Locate the cell with the specified text and output its [X, Y] center coordinate. 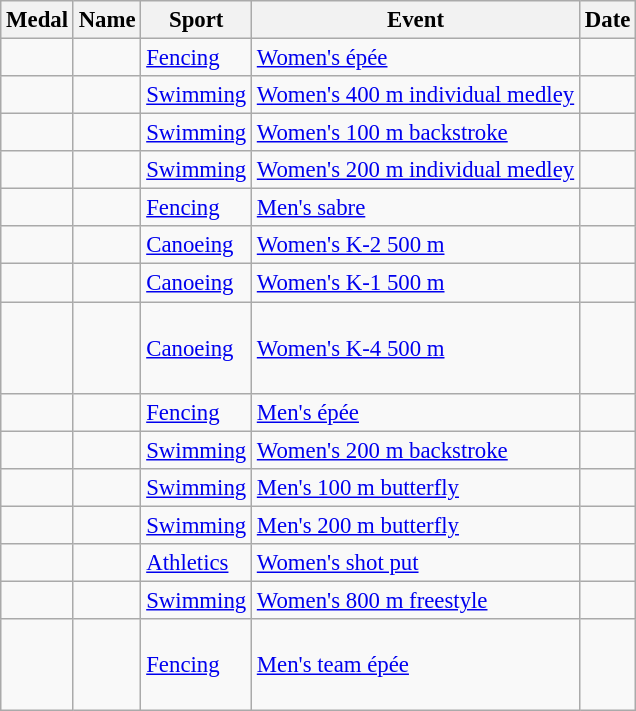
Event [416, 20]
Women's épée [416, 58]
Women's 100 m backstroke [416, 133]
Men's épée [416, 412]
Women's K-1 500 m [416, 283]
Women's shot put [416, 563]
Men's sabre [416, 208]
Women's K-4 500 m [416, 348]
Men's 100 m butterfly [416, 487]
Date [607, 20]
Name [107, 20]
Women's 200 m individual medley [416, 170]
Athletics [196, 563]
Women's 400 m individual medley [416, 95]
Men's team épée [416, 665]
Women's 200 m backstroke [416, 450]
Women's 800 m freestyle [416, 600]
Women's K-2 500 m [416, 245]
Men's 200 m butterfly [416, 525]
Sport [196, 20]
Medal [38, 20]
